For the text-containing cell, return its midpoint in (x, y) coordinate format. 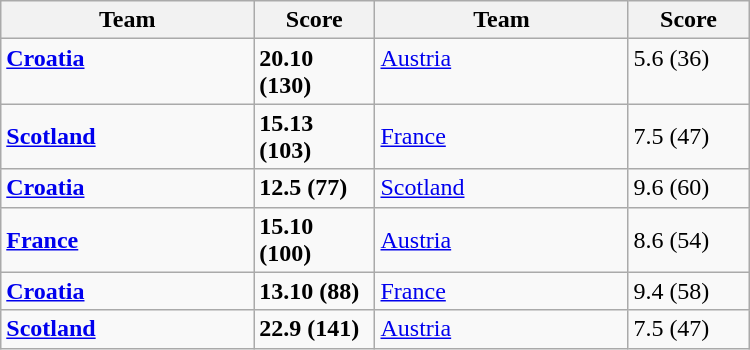
15.13 (103) (314, 136)
13.10 (88) (314, 291)
22.9 (141) (314, 329)
5.6 (36) (688, 72)
20.10 (130) (314, 72)
15.10 (100) (314, 240)
9.4 (58) (688, 291)
9.6 (60) (688, 188)
8.6 (54) (688, 240)
12.5 (77) (314, 188)
